Return the (X, Y) coordinate for the center point of the cell that contains the specified text.  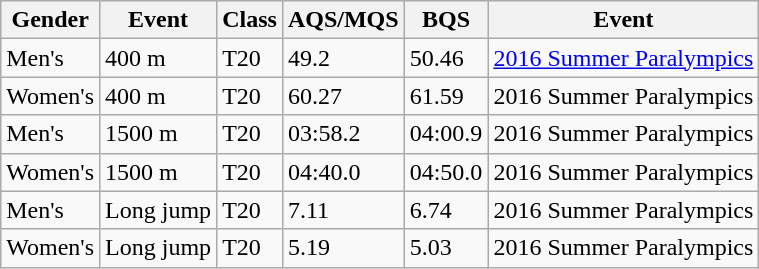
BQS (446, 20)
04:40.0 (343, 172)
6.74 (446, 210)
Gender (50, 20)
50.46 (446, 58)
60.27 (343, 96)
04:50.0 (446, 172)
04:00.9 (446, 134)
7.11 (343, 210)
Class (250, 20)
5.19 (343, 248)
03:58.2 (343, 134)
49.2 (343, 58)
5.03 (446, 248)
AQS/MQS (343, 20)
61.59 (446, 96)
